Locate the cell with the specified text and output its (X, Y) center coordinate. 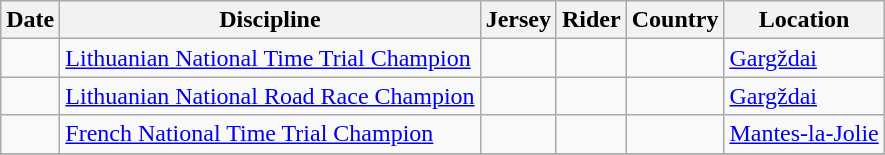
Discipline (270, 20)
Lithuanian National Time Trial Champion (270, 58)
French National Time Trial Champion (270, 134)
Country (675, 20)
Date (30, 20)
Location (804, 20)
Lithuanian National Road Race Champion (270, 96)
Rider (591, 20)
Mantes-la-Jolie (804, 134)
Jersey (518, 20)
